Detect which cell encompasses the target text, then output its (x, y) center coordinate. 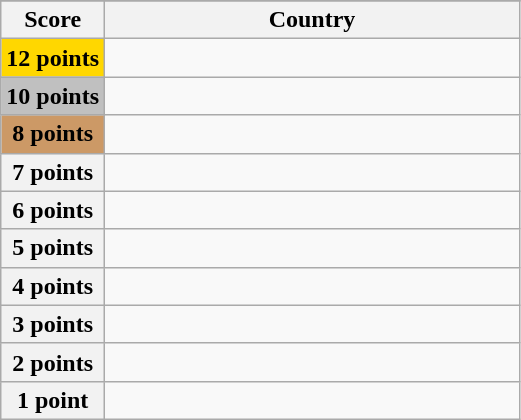
8 points (53, 134)
3 points (53, 324)
2 points (53, 362)
5 points (53, 248)
Score (53, 20)
10 points (53, 96)
6 points (53, 210)
7 points (53, 172)
1 point (53, 400)
12 points (53, 58)
Country (312, 20)
4 points (53, 286)
